Return the [X, Y] coordinate for the center point of the cell that contains the specified text.  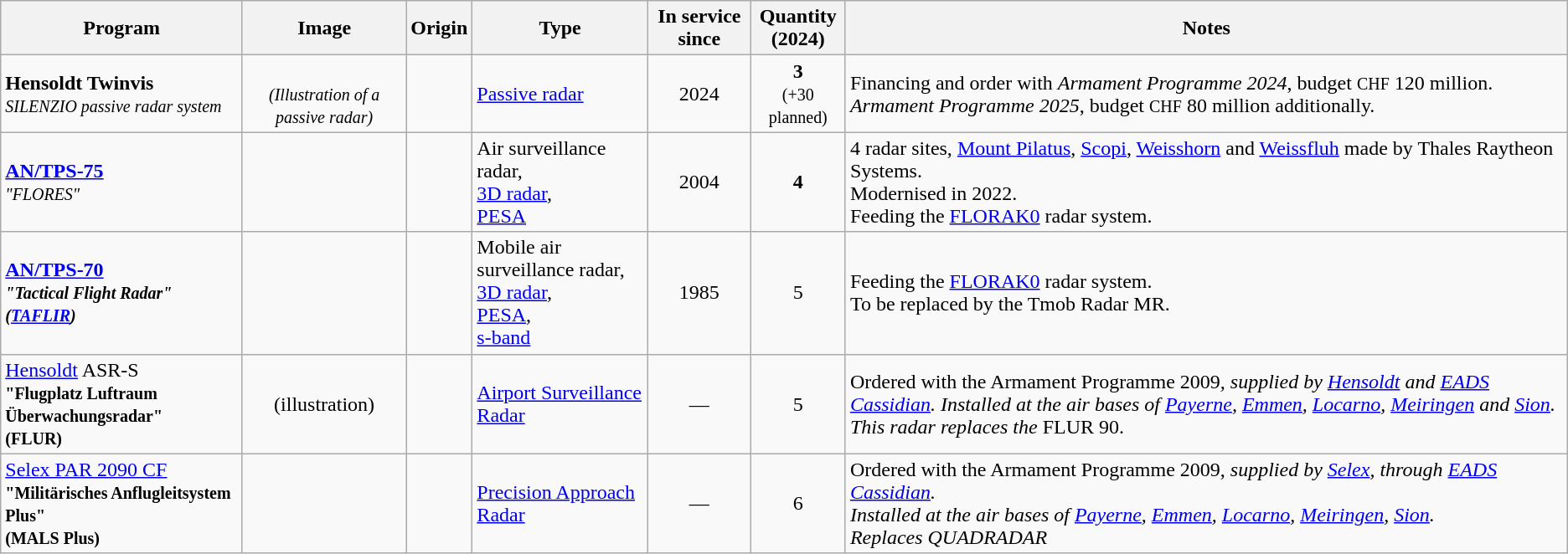
4 [797, 182]
Precision Approach Radar [560, 504]
Mobile air surveillance radar, 3D radar, PESA, s-band [560, 293]
1985 [699, 293]
6 [797, 504]
Airport Surveillance Radar [560, 403]
Notes [1206, 28]
Selex PAR 2090 CF"Militärisches Anflugleitsystem Plus"(MALS Plus) [122, 504]
(illustration) [323, 403]
Image [323, 28]
2024 [699, 94]
AN/TPS-75"FLORES" [122, 182]
Type [560, 28]
Air surveillance radar, 3D radar, PESA [560, 182]
In service since [699, 28]
Feeding the FLORAK0 radar system.To be replaced by the Tmob Radar MR. [1206, 293]
Passive radar [560, 94]
Financing and order with Armament Programme 2024, budget CHF 120 million.Armament Programme 2025, budget CHF 80 million additionally. [1206, 94]
3(+30 planned) [797, 94]
Hensoldt ASR-S"Flugplatz Luftraum Überwachungsradar" (FLUR) [122, 403]
AN/TPS-70"Tactical Flight Radar" (TAFLIR) [122, 293]
4 radar sites, Mount Pilatus, Scopi, Weisshorn and Weissfluh made by Thales Raytheon Systems.Modernised in 2022.Feeding the FLORAK0 radar system. [1206, 182]
(Illustration of a passive radar) [323, 94]
Program [122, 28]
Quantity(2024) [797, 28]
2004 [699, 182]
Origin [439, 28]
Hensoldt TwinvisSILENZIO passive radar system [122, 94]
